For the text-containing cell, return its midpoint in (X, Y) coordinate format. 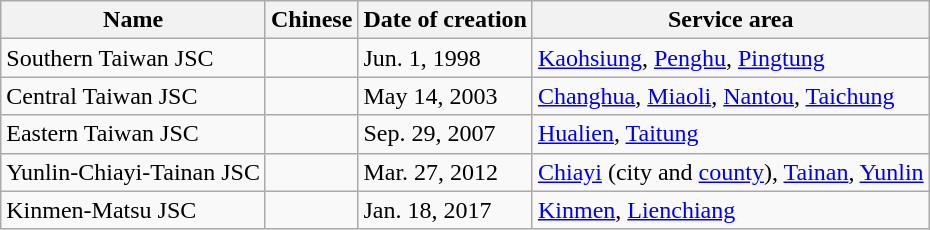
Kinmen-Matsu JSC (134, 210)
Date of creation (446, 20)
Service area (730, 20)
Name (134, 20)
May 14, 2003 (446, 96)
Hualien, Taitung (730, 134)
Chinese (311, 20)
Chiayi (city and county), Tainan, Yunlin (730, 172)
Jun. 1, 1998 (446, 58)
Mar. 27, 2012 (446, 172)
Kinmen, Lienchiang (730, 210)
Southern Taiwan JSC (134, 58)
Sep. 29, 2007 (446, 134)
Jan. 18, 2017 (446, 210)
Kaohsiung, Penghu, Pingtung (730, 58)
Central Taiwan JSC (134, 96)
Yunlin-Chiayi-Tainan JSC (134, 172)
Eastern Taiwan JSC (134, 134)
Changhua, Miaoli, Nantou, Taichung (730, 96)
